Output the [X, Y] coordinate of the center of the cell containing the given text.  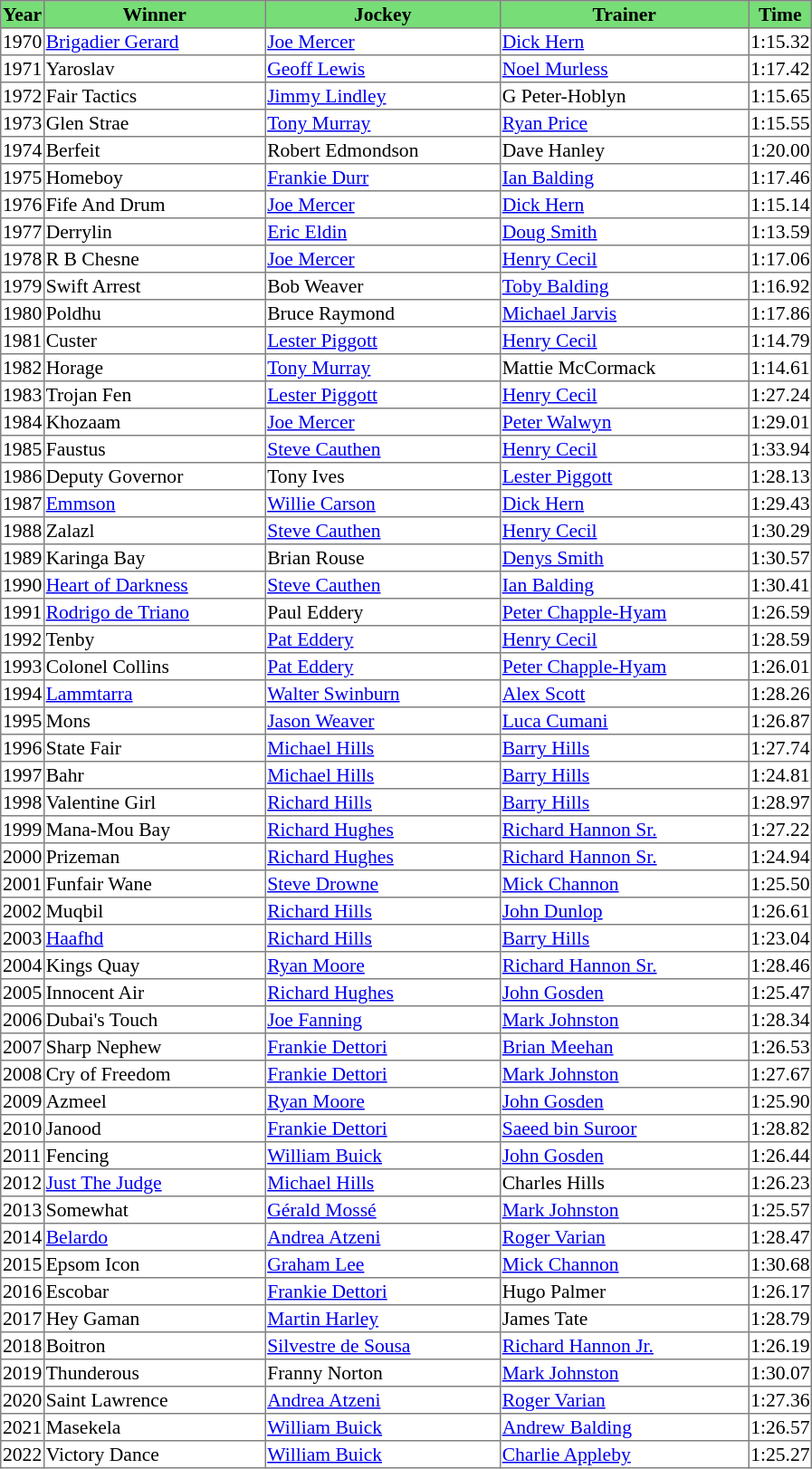
1:27.22 [780, 830]
2019 [23, 1373]
1:30.29 [780, 531]
Gérald Mossé [383, 1210]
Graham Lee [383, 1264]
1982 [23, 368]
2022 [23, 1455]
Custer [154, 341]
Colonel Collins [154, 667]
1:30.68 [780, 1264]
1980 [23, 313]
1:17.06 [780, 259]
Walter Swinburn [383, 694]
Swift Arrest [154, 286]
1:17.46 [780, 178]
State Fair [154, 748]
Glen Strae [154, 123]
1:15.55 [780, 123]
1991 [23, 612]
1987 [23, 504]
2015 [23, 1264]
1992 [23, 639]
1:15.65 [780, 96]
1:17.86 [780, 313]
Lammtarra [154, 694]
Andrew Balding [624, 1427]
James Tate [624, 1319]
Trojan Fen [154, 395]
1:28.59 [780, 639]
Just The Judge [154, 1183]
1:17.42 [780, 69]
Karinga Bay [154, 558]
Toby Balding [624, 286]
1:30.57 [780, 558]
Zalazl [154, 531]
1:26.23 [780, 1183]
Hugo Palmer [624, 1291]
1:25.50 [780, 884]
1973 [23, 123]
1:26.19 [780, 1346]
1:14.79 [780, 341]
1999 [23, 830]
1978 [23, 259]
Joe Fanning [383, 1020]
Fair Tactics [154, 96]
1:25.90 [780, 1101]
1:20.00 [780, 150]
2002 [23, 911]
Charles Hills [624, 1183]
2003 [23, 938]
1:23.04 [780, 938]
2004 [23, 965]
2009 [23, 1101]
Tenby [154, 639]
Derrylin [154, 232]
1:14.61 [780, 368]
Winner [154, 14]
1:27.24 [780, 395]
1981 [23, 341]
Richard Hannon Jr. [624, 1346]
Silvestre de Sousa [383, 1346]
2010 [23, 1128]
Rodrigo de Triano [154, 612]
1997 [23, 775]
Deputy Governor [154, 476]
1995 [23, 721]
1971 [23, 69]
Faustus [154, 449]
1:28.82 [780, 1128]
2000 [23, 857]
Muqbil [154, 911]
1:28.34 [780, 1020]
Azmeel [154, 1101]
G Peter-Hoblyn [624, 96]
Thunderous [154, 1373]
Hey Gaman [154, 1319]
Doug Smith [624, 232]
1:29.01 [780, 422]
Brigadier Gerard [154, 42]
Dubai's Touch [154, 1020]
1:15.14 [780, 205]
Janood [154, 1128]
2021 [23, 1427]
2017 [23, 1319]
1:26.59 [780, 612]
Valentine Girl [154, 802]
2006 [23, 1020]
1:30.41 [780, 585]
1:28.79 [780, 1319]
Homeboy [154, 178]
1989 [23, 558]
Boitron [154, 1346]
1975 [23, 178]
Belardo [154, 1237]
Cry of Freedom [154, 1074]
Brian Meehan [624, 1047]
Sharp Nephew [154, 1047]
Saint Lawrence [154, 1400]
Tony Ives [383, 476]
1983 [23, 395]
1972 [23, 96]
Haafhd [154, 938]
1998 [23, 802]
1:26.87 [780, 721]
Masekela [154, 1427]
2014 [23, 1237]
2016 [23, 1291]
Geoff Lewis [383, 69]
Innocent Air [154, 993]
1970 [23, 42]
1:25.47 [780, 993]
Heart of Darkness [154, 585]
1:26.01 [780, 667]
2007 [23, 1047]
1976 [23, 205]
1:25.27 [780, 1455]
Robert Edmondson [383, 150]
Somewhat [154, 1210]
Bruce Raymond [383, 313]
R B Chesne [154, 259]
1:27.67 [780, 1074]
Kings Quay [154, 965]
2020 [23, 1400]
1:16.92 [780, 286]
Alex Scott [624, 694]
Escobar [154, 1291]
Mana-Mou Bay [154, 830]
Jason Weaver [383, 721]
Fencing [154, 1156]
1:26.53 [780, 1047]
2013 [23, 1210]
Willie Carson [383, 504]
1986 [23, 476]
1:24.81 [780, 775]
1984 [23, 422]
1993 [23, 667]
Mattie McCormack [624, 368]
Jimmy Lindley [383, 96]
1:24.94 [780, 857]
2011 [23, 1156]
1:25.57 [780, 1210]
John Dunlop [624, 911]
Frankie Durr [383, 178]
Bahr [154, 775]
1:15.32 [780, 42]
Victory Dance [154, 1455]
Denys Smith [624, 558]
1979 [23, 286]
Charlie Appleby [624, 1455]
1:28.47 [780, 1237]
2005 [23, 993]
Noel Murless [624, 69]
Khozaam [154, 422]
1974 [23, 150]
1977 [23, 232]
1994 [23, 694]
1985 [23, 449]
2008 [23, 1074]
Mons [154, 721]
1:28.97 [780, 802]
Dave Hanley [624, 150]
Bob Weaver [383, 286]
Paul Eddery [383, 612]
1:30.07 [780, 1373]
1:13.59 [780, 232]
1:26.17 [780, 1291]
Jockey [383, 14]
Funfair Wane [154, 884]
Horage [154, 368]
Saeed bin Suroor [624, 1128]
Trainer [624, 14]
Peter Walwyn [624, 422]
Berfeit [154, 150]
Luca Cumani [624, 721]
Poldhu [154, 313]
2012 [23, 1183]
1:29.43 [780, 504]
Prizeman [154, 857]
Martin Harley [383, 1319]
Epsom Icon [154, 1264]
Steve Drowne [383, 884]
Year [23, 14]
1:33.94 [780, 449]
1:28.26 [780, 694]
Time [780, 14]
1:26.44 [780, 1156]
Emmson [154, 504]
1996 [23, 748]
1:26.57 [780, 1427]
1990 [23, 585]
Eric Eldin [383, 232]
1988 [23, 531]
1:27.36 [780, 1400]
2018 [23, 1346]
Franny Norton [383, 1373]
1:28.13 [780, 476]
Yaroslav [154, 69]
1:26.61 [780, 911]
Ryan Price [624, 123]
Fife And Drum [154, 205]
1:28.46 [780, 965]
Brian Rouse [383, 558]
Michael Jarvis [624, 313]
1:27.74 [780, 748]
2001 [23, 884]
